From the cell containing the given text, extract its center point as [X, Y] coordinate. 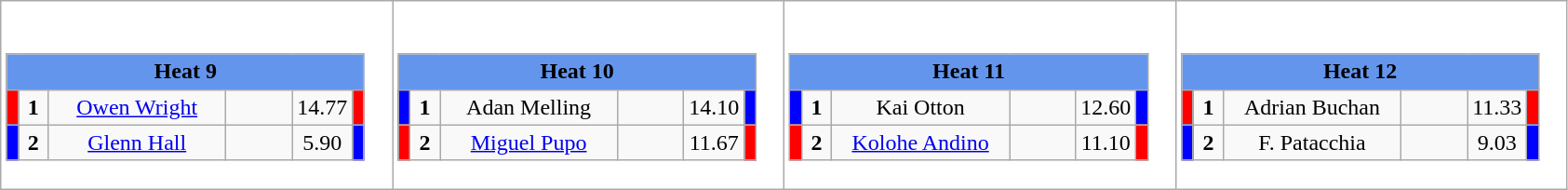
11.10 [1106, 142]
14.77 [322, 107]
Heat 9 [185, 72]
Heat 10 [577, 72]
11.33 [1497, 107]
Adan Melling [529, 107]
11.67 [715, 142]
Heat 12 1 Adrian Buchan 11.33 2 F. Patacchia 9.03 [1372, 95]
Kolohe Andino [921, 142]
Heat 12 [1360, 72]
Heat 11 [969, 72]
12.60 [1106, 107]
F. Patacchia [1312, 142]
Adrian Buchan [1312, 107]
Heat 11 1 Kai Otton 12.60 2 Kolohe Andino 11.10 [981, 95]
Glenn Hall [138, 142]
Heat 10 1 Adan Melling 14.10 2 Miguel Pupo 11.67 [588, 95]
Heat 9 1 Owen Wright 14.77 2 Glenn Hall 5.90 [197, 95]
Owen Wright [138, 107]
9.03 [1497, 142]
5.90 [322, 142]
Miguel Pupo [529, 142]
14.10 [715, 107]
Kai Otton [921, 107]
